Determine the (x, y) coordinate at the center of the cell enclosing the given text.  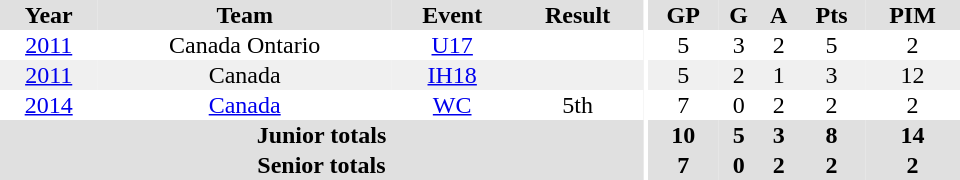
IH18 (452, 75)
1 (778, 75)
GP (684, 15)
WC (452, 105)
G (738, 15)
14 (912, 135)
Event (452, 15)
Pts (832, 15)
Junior totals (322, 135)
2014 (48, 105)
A (778, 15)
Year (48, 15)
8 (832, 135)
5th (578, 105)
12 (912, 75)
Senior totals (322, 165)
PIM (912, 15)
Canada Ontario (244, 45)
Team (244, 15)
Result (578, 15)
10 (684, 135)
U17 (452, 45)
